Provide the (X, Y) coordinate of the cell's center where the given text is located.  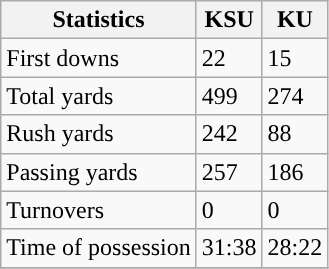
KSU (229, 20)
31:38 (229, 248)
Turnovers (99, 210)
499 (229, 96)
257 (229, 172)
242 (229, 134)
Rush yards (99, 134)
First downs (99, 58)
15 (295, 58)
Total yards (99, 96)
186 (295, 172)
Time of possession (99, 248)
Statistics (99, 20)
274 (295, 96)
KU (295, 20)
28:22 (295, 248)
88 (295, 134)
Passing yards (99, 172)
22 (229, 58)
